Determine the (x, y) coordinate at the center of the cell enclosing the given text.  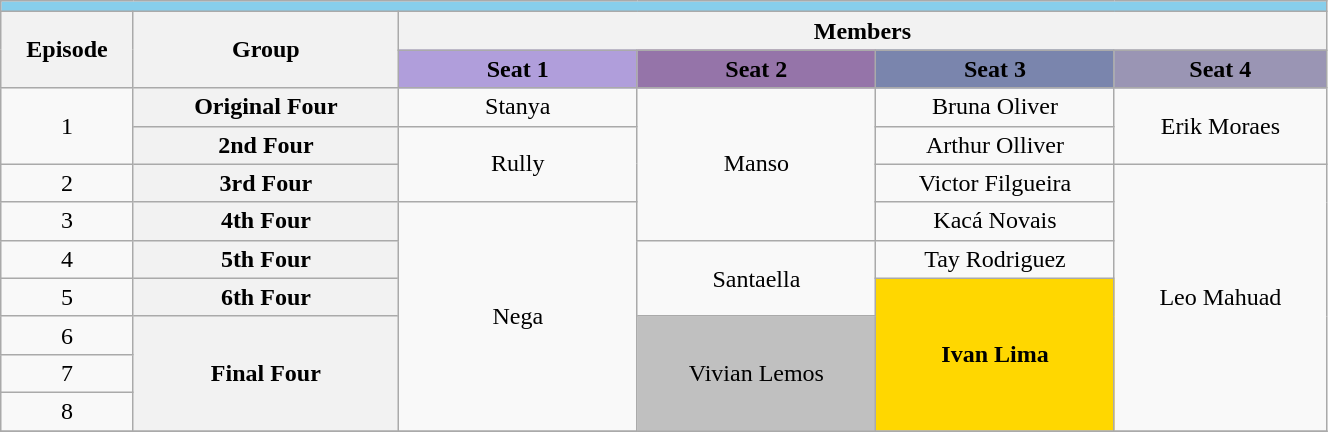
5th Four (266, 259)
Final Four (266, 373)
Episode (68, 50)
Vivian Lemos (756, 373)
Group (266, 50)
Tay Rodriguez (996, 259)
4 (68, 259)
Santaella (756, 278)
2 (68, 183)
Seat 3 (996, 69)
Rully (518, 164)
Erik Moraes (1220, 126)
3rd Four (266, 183)
Kacá Novais (996, 221)
3 (68, 221)
4th Four (266, 221)
Original Four (266, 107)
Seat 1 (518, 69)
6 (68, 335)
Seat 4 (1220, 69)
Seat 2 (756, 69)
Arthur Olliver (996, 145)
Bruna Oliver (996, 107)
Ivan Lima (996, 354)
Leo Mahuad (1220, 297)
Stanya (518, 107)
6th Four (266, 297)
5 (68, 297)
8 (68, 411)
7 (68, 373)
2nd Four (266, 145)
Manso (756, 164)
Members (862, 31)
1 (68, 126)
Nega (518, 316)
Victor Filgueira (996, 183)
